Locate the cell with the specified text and output its (x, y) center coordinate. 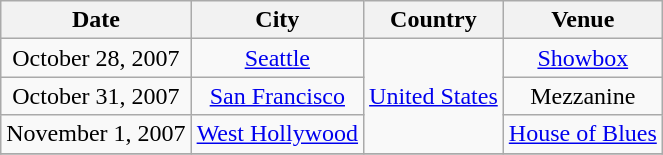
West Hollywood (277, 134)
City (277, 20)
United States (434, 96)
Venue (582, 20)
San Francisco (277, 96)
Date (96, 20)
October 31, 2007 (96, 96)
Showbox (582, 58)
November 1, 2007 (96, 134)
Mezzanine (582, 96)
Country (434, 20)
House of Blues (582, 134)
Seattle (277, 58)
October 28, 2007 (96, 58)
